Detect which cell encompasses the target text, then output its [X, Y] center coordinate. 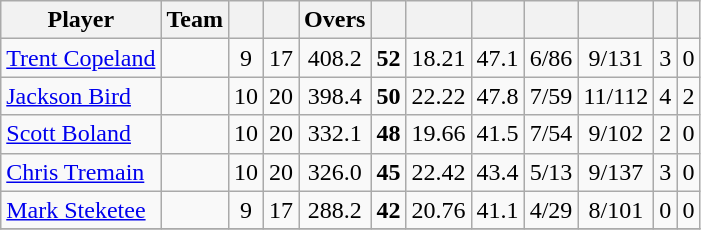
4/29 [551, 210]
Team [195, 20]
18.21 [438, 58]
42 [388, 210]
45 [388, 172]
50 [388, 96]
19.66 [438, 134]
22.42 [438, 172]
52 [388, 58]
48 [388, 134]
Jackson Bird [81, 96]
41.1 [498, 210]
Chris Tremain [81, 172]
408.2 [335, 58]
11/112 [616, 96]
8/101 [616, 210]
326.0 [335, 172]
47.8 [498, 96]
47.1 [498, 58]
398.4 [335, 96]
Scott Boland [81, 134]
Overs [335, 20]
5/13 [551, 172]
9/131 [616, 58]
7/54 [551, 134]
7/59 [551, 96]
43.4 [498, 172]
332.1 [335, 134]
6/86 [551, 58]
4 [666, 96]
9/137 [616, 172]
22.22 [438, 96]
288.2 [335, 210]
41.5 [498, 134]
Player [81, 20]
Trent Copeland [81, 58]
20.76 [438, 210]
Mark Steketee [81, 210]
9/102 [616, 134]
